For the text-containing cell, return its midpoint in (X, Y) coordinate format. 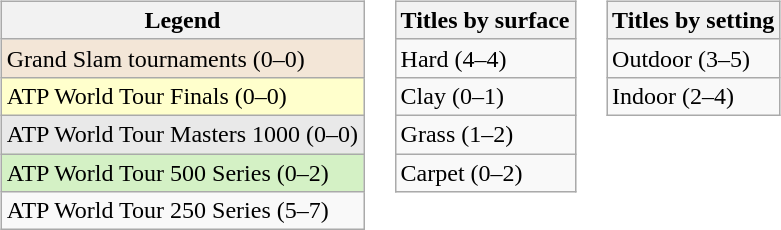
Grass (1–2) (485, 134)
Indoor (2–4) (694, 96)
Legend (182, 20)
ATP World Tour 500 Series (0–2) (182, 173)
Hard (4–4) (485, 58)
Clay (0–1) (485, 96)
Outdoor (3–5) (694, 58)
Titles by setting (694, 20)
ATP World Tour Masters 1000 (0–0) (182, 134)
Titles by surface (485, 20)
Grand Slam tournaments (0–0) (182, 58)
ATP World Tour Finals (0–0) (182, 96)
ATP World Tour 250 Series (5–7) (182, 211)
Carpet (0–2) (485, 173)
